Return (X, Y) of the center of cell containing provided text 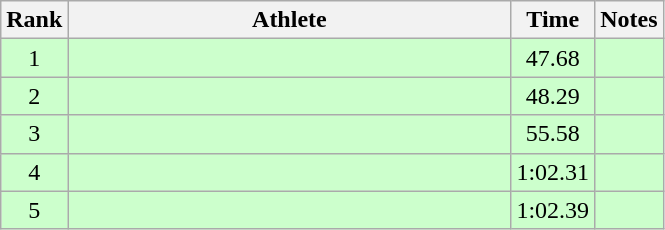
1:02.39 (553, 210)
48.29 (553, 96)
Athlete (290, 20)
1:02.31 (553, 172)
Rank (34, 20)
Notes (629, 20)
55.58 (553, 134)
1 (34, 58)
2 (34, 96)
5 (34, 210)
4 (34, 172)
3 (34, 134)
Time (553, 20)
47.68 (553, 58)
